Extract the (X, Y) coordinate from the center of the cell holding the provided text.  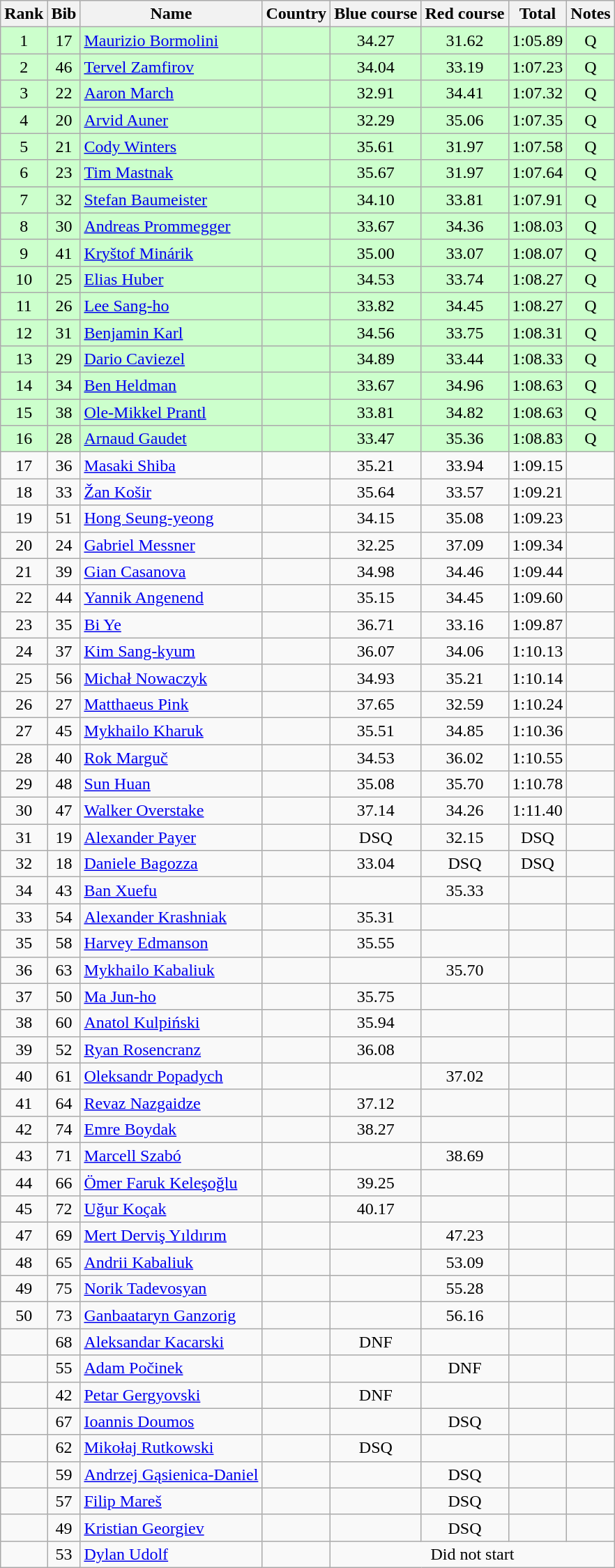
Andrii Kabaliuk (172, 1262)
Marcell Szabó (172, 1156)
Total (538, 14)
Michał Nowaczyk (172, 678)
1:09.44 (538, 572)
3 (24, 94)
33.57 (464, 492)
37.65 (376, 704)
Adam Počinek (172, 1368)
Alexander Krashniak (172, 917)
37.14 (376, 811)
1:07.64 (538, 173)
13 (24, 359)
Bi Ye (172, 625)
75 (64, 1289)
Ioannis Doumos (172, 1421)
Gabriel Messner (172, 545)
Ryan Rosencranz (172, 1050)
15 (24, 412)
37.02 (464, 1076)
Ganbaataryn Ganzorig (172, 1315)
35.06 (464, 120)
57 (64, 1501)
Ömer Faruk Keleşoğlu (172, 1183)
1:07.58 (538, 147)
Gian Casanova (172, 572)
Mikołaj Rutkowski (172, 1448)
34.98 (376, 572)
1:07.35 (538, 120)
35.61 (376, 147)
33.47 (376, 439)
1:08.31 (538, 333)
Rank (24, 14)
7 (24, 200)
1:09.34 (538, 545)
33.44 (464, 359)
34.06 (464, 651)
31.62 (464, 40)
34.15 (376, 518)
Kim Sang-kyum (172, 651)
35.00 (376, 253)
38.27 (376, 1129)
63 (64, 970)
37.12 (376, 1103)
35.36 (464, 439)
Daniele Bagozza (172, 864)
58 (64, 943)
68 (64, 1342)
Masaki Shiba (172, 465)
1:10.36 (538, 731)
Stefan Baumeister (172, 200)
Filip Mareš (172, 1501)
Bib (64, 14)
Matthaeus Pink (172, 704)
Mert Derviş Yıldırım (172, 1236)
34.85 (464, 731)
60 (64, 1023)
Blue course (376, 14)
66 (64, 1183)
11 (24, 306)
55.28 (464, 1289)
54 (64, 917)
16 (24, 439)
Arvid Auner (172, 120)
14 (24, 386)
34.04 (376, 67)
Tervel Zamfirov (172, 67)
Ban Xuefu (172, 890)
64 (64, 1103)
Ole-Mikkel Prantl (172, 412)
Name (172, 14)
Tim Mastnak (172, 173)
Norik Tadevosyan (172, 1289)
32.25 (376, 545)
38.69 (464, 1156)
32.59 (464, 704)
Andreas Prommegger (172, 226)
Harvey Edmanson (172, 943)
Rok Marguč (172, 757)
1:09.21 (538, 492)
1:10.78 (538, 784)
34.36 (464, 226)
61 (64, 1076)
47.23 (464, 1236)
34.89 (376, 359)
8 (24, 226)
34.56 (376, 333)
Oleksandr Popadych (172, 1076)
Ben Heldman (172, 386)
35.33 (464, 890)
1:09.87 (538, 625)
Maurizio Bormolini (172, 40)
62 (64, 1448)
1:10.13 (538, 651)
Arnaud Gaudet (172, 439)
33.74 (464, 279)
33.75 (464, 333)
6 (24, 173)
Ma Jun-ho (172, 996)
Aaron March (172, 94)
35.75 (376, 996)
1 (24, 40)
51 (64, 518)
35.55 (376, 943)
5 (24, 147)
36.07 (376, 651)
73 (64, 1315)
69 (64, 1236)
33.07 (464, 253)
1:05.89 (538, 40)
56 (64, 678)
35.94 (376, 1023)
Yannik Angenend (172, 598)
35.67 (376, 173)
36.08 (376, 1050)
9 (24, 253)
Did not start (473, 1554)
34.27 (376, 40)
33.94 (464, 465)
53 (64, 1554)
46 (64, 67)
Kristian Georgiev (172, 1528)
Dylan Udolf (172, 1554)
34.26 (464, 811)
36.71 (376, 625)
34.96 (464, 386)
34.93 (376, 678)
35.64 (376, 492)
1:09.23 (538, 518)
1:08.03 (538, 226)
35.31 (376, 917)
65 (64, 1262)
Country (296, 14)
56.16 (464, 1315)
32.15 (464, 837)
Mykhailo Kabaliuk (172, 970)
Andrzej Gąsienica-Daniel (172, 1474)
1:10.24 (538, 704)
39.25 (376, 1183)
Anatol Kulpiński (172, 1023)
1:08.07 (538, 253)
1:09.60 (538, 598)
52 (64, 1050)
Aleksandar Kacarski (172, 1342)
37.09 (464, 545)
1:07.23 (538, 67)
33.82 (376, 306)
1:07.91 (538, 200)
32.29 (376, 120)
1:08.33 (538, 359)
35.15 (376, 598)
72 (64, 1209)
1:10.55 (538, 757)
32.91 (376, 94)
33.04 (376, 864)
59 (64, 1474)
1:11.40 (538, 811)
35.51 (376, 731)
71 (64, 1156)
Walker Overstake (172, 811)
Lee Sang-ho (172, 306)
Sun Huan (172, 784)
Uğur Koçak (172, 1209)
Elias Huber (172, 279)
Notes (591, 14)
33.16 (464, 625)
1:07.32 (538, 94)
55 (64, 1368)
4 (24, 120)
1:09.15 (538, 465)
74 (64, 1129)
12 (24, 333)
34.41 (464, 94)
Benjamin Karl (172, 333)
Red course (464, 14)
2 (24, 67)
Petar Gergyovski (172, 1395)
33.19 (464, 67)
34.46 (464, 572)
1:10.14 (538, 678)
Alexander Payer (172, 837)
Kryštof Minárik (172, 253)
Mykhailo Kharuk (172, 731)
10 (24, 279)
Cody Winters (172, 147)
Hong Seung-yeong (172, 518)
1:08.83 (538, 439)
Revaz Nazgaidze (172, 1103)
Emre Boydak (172, 1129)
34.10 (376, 200)
36.02 (464, 757)
Dario Caviezel (172, 359)
40.17 (376, 1209)
53.09 (464, 1262)
34.82 (464, 412)
67 (64, 1421)
Žan Košir (172, 492)
